Scan for the cell matching the given text and deliver its [x, y] coordinate at center. 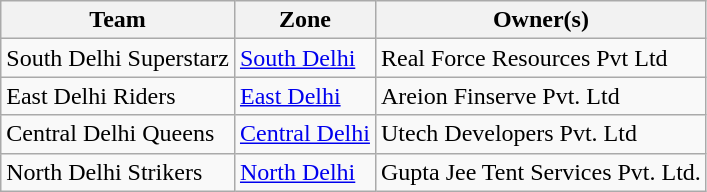
Central Delhi [304, 134]
Real Force Resources Pvt Ltd [540, 58]
East Delhi [304, 96]
Team [118, 20]
Central Delhi Queens [118, 134]
Owner(s) [540, 20]
East Delhi Riders [118, 96]
North Delhi [304, 172]
Zone [304, 20]
South Delhi [304, 58]
Utech Developers Pvt. Ltd [540, 134]
North Delhi Strikers [118, 172]
Gupta Jee Tent Services Pvt. Ltd. [540, 172]
South Delhi Superstarz [118, 58]
Areion Finserve Pvt. Ltd [540, 96]
